Scan for the cell matching the given text and deliver its [x, y] coordinate at center. 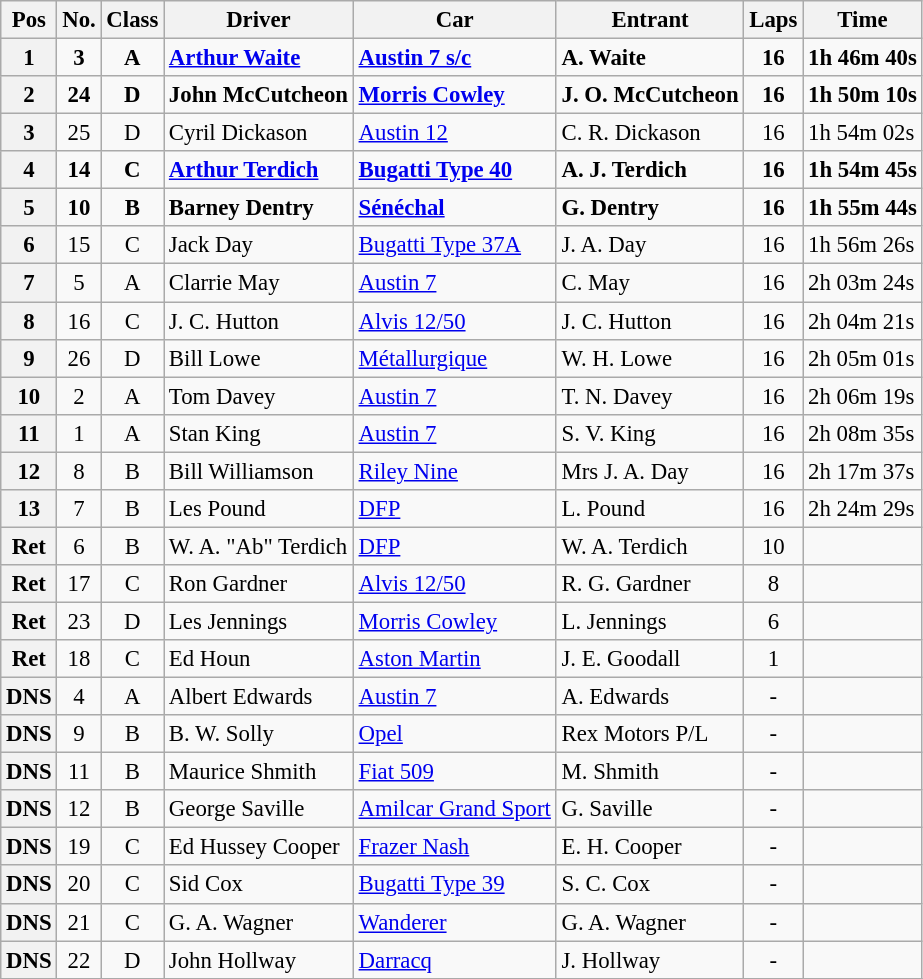
J. O. McCutcheon [650, 95]
Bugatti Type 39 [454, 885]
Arthur Waite [259, 58]
Austin 12 [454, 133]
1h 54m 02s [862, 133]
C. R. Dickason [650, 133]
20 [79, 885]
J. Hollway [650, 960]
Darracq [454, 960]
R. G. Gardner [650, 584]
18 [79, 659]
2h 04m 21s [862, 321]
Amilcar Grand Sport [454, 809]
George Saville [259, 809]
Les Jennings [259, 621]
Barney Dentry [259, 208]
1h 46m 40s [862, 58]
Sid Cox [259, 885]
Laps [774, 20]
Ed Houn [259, 659]
L. Pound [650, 509]
Arthur Terdich [259, 170]
Austin 7 s/c [454, 58]
Bugatti Type 40 [454, 170]
13 [29, 509]
Frazer Nash [454, 847]
2h 08m 35s [862, 433]
1h 50m 10s [862, 95]
J. A. Day [650, 245]
W. A. Terdich [650, 546]
Entrant [650, 20]
Tom Davey [259, 396]
2h 03m 24s [862, 283]
2h 05m 01s [862, 358]
Car [454, 20]
19 [79, 847]
Class [132, 20]
Aston Martin [454, 659]
22 [79, 960]
T. N. Davey [650, 396]
John Hollway [259, 960]
Time [862, 20]
15 [79, 245]
Stan King [259, 433]
Ed Hussey Cooper [259, 847]
C. May [650, 283]
B. W. Solly [259, 734]
14 [79, 170]
2h 06m 19s [862, 396]
Métallurgique [454, 358]
Sénéchal [454, 208]
Maurice Shmith [259, 772]
Riley Nine [454, 471]
Pos [29, 20]
John McCutcheon [259, 95]
17 [79, 584]
2h 17m 37s [862, 471]
No. [79, 20]
21 [79, 922]
Bill Williamson [259, 471]
1h 55m 44s [862, 208]
G. Dentry [650, 208]
26 [79, 358]
A. Edwards [650, 697]
A. J. Terdich [650, 170]
1h 56m 26s [862, 245]
Rex Motors P/L [650, 734]
Clarrie May [259, 283]
Les Pound [259, 509]
Bugatti Type 37A [454, 245]
W. A. "Ab" Terdich [259, 546]
24 [79, 95]
Albert Edwards [259, 697]
23 [79, 621]
Cyril Dickason [259, 133]
A. Waite [650, 58]
Driver [259, 20]
Mrs J. A. Day [650, 471]
2h 24m 29s [862, 509]
J. E. Goodall [650, 659]
Bill Lowe [259, 358]
G. Saville [650, 809]
S. C. Cox [650, 885]
S. V. King [650, 433]
W. H. Lowe [650, 358]
E. H. Cooper [650, 847]
M. Shmith [650, 772]
Fiat 509 [454, 772]
Ron Gardner [259, 584]
Opel [454, 734]
1h 54m 45s [862, 170]
25 [79, 133]
Wanderer [454, 922]
Jack Day [259, 245]
L. Jennings [650, 621]
